Find where the given text appears and provide that cell's center as [X, Y] coordinate. 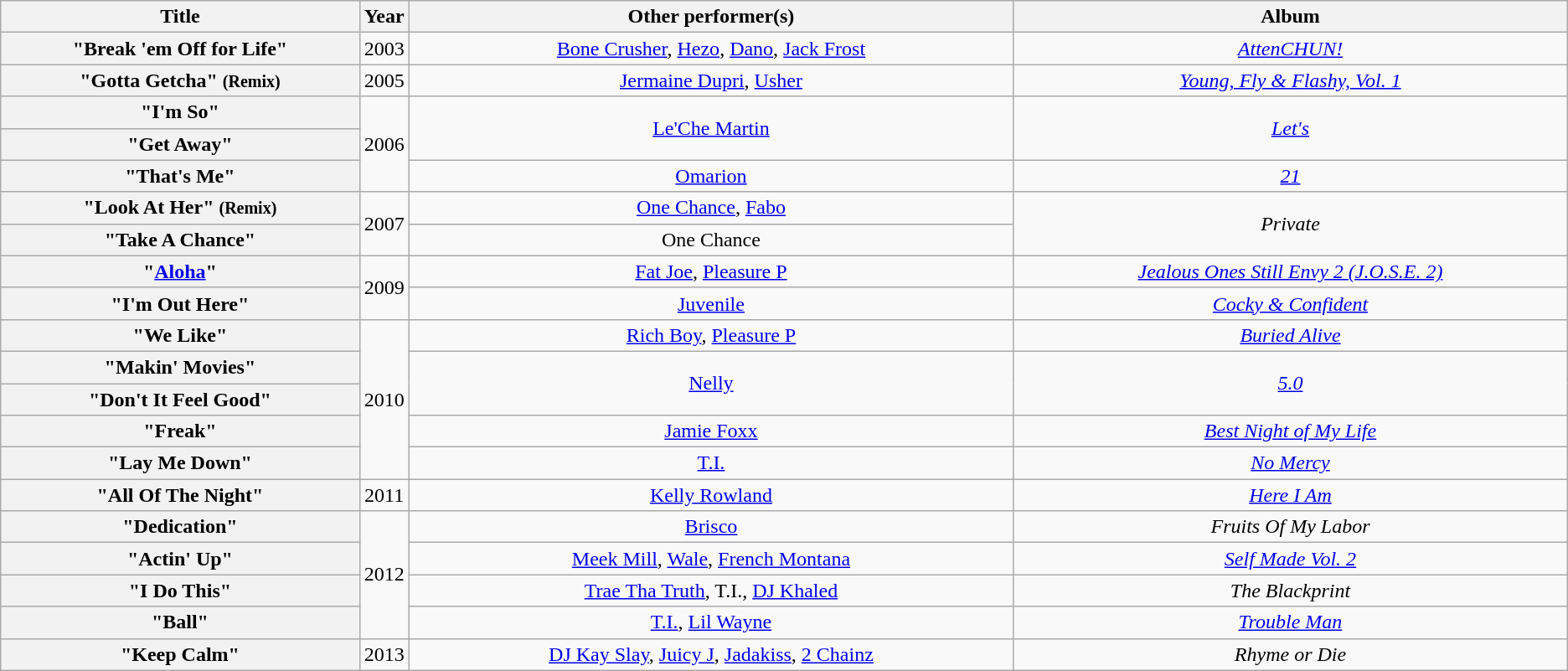
Buried Alive [1291, 335]
Omarion [711, 176]
21 [1291, 176]
Other performer(s) [711, 17]
Best Night of My Life [1291, 431]
2006 [384, 144]
One Chance [711, 240]
Young, Fly & Flashy, Vol. 1 [1291, 80]
"Keep Calm" [180, 654]
Jermaine Dupri, Usher [711, 80]
2009 [384, 287]
"All Of The Night" [180, 495]
5.0 [1291, 383]
AttenCHUN! [1291, 49]
Cocky & Confident [1291, 303]
"I'm So" [180, 112]
2011 [384, 495]
Jamie Foxx [711, 431]
"Actin' Up" [180, 559]
2013 [384, 654]
Year [384, 17]
T.I. [711, 463]
Here I Am [1291, 495]
"Makin' Movies" [180, 367]
"I Do This" [180, 591]
The Blackprint [1291, 591]
Kelly Rowland [711, 495]
Meek Mill, Wale, French Montana [711, 559]
"I'm Out Here" [180, 303]
Bone Crusher, Hezo, Dano, Jack Frost [711, 49]
2007 [384, 224]
Self Made Vol. 2 [1291, 559]
"Gotta Getcha" (Remix) [180, 80]
"Freak" [180, 431]
Trae Tha Truth, T.I., DJ Khaled [711, 591]
Fruits Of My Labor [1291, 527]
"We Like" [180, 335]
DJ Kay Slay, Juicy J, Jadakiss, 2 Chainz [711, 654]
"Take A Chance" [180, 240]
"Look At Her" (Remix) [180, 208]
Title [180, 17]
"Dedication" [180, 527]
Rhyme or Die [1291, 654]
Nelly [711, 383]
"Lay Me Down" [180, 463]
"Aloha" [180, 271]
"Ball" [180, 622]
Rich Boy, Pleasure P [711, 335]
"Get Away" [180, 144]
Album [1291, 17]
Trouble Man [1291, 622]
T.I., Lil Wayne [711, 622]
Le'Che Martin [711, 128]
2005 [384, 80]
2003 [384, 49]
Fat Joe, Pleasure P [711, 271]
Jealous Ones Still Envy 2 (J.O.S.E. 2) [1291, 271]
Juvenile [711, 303]
"Break 'em Off for Life" [180, 49]
"Don't It Feel Good" [180, 400]
No Mercy [1291, 463]
Brisco [711, 527]
2010 [384, 399]
"That's Me" [180, 176]
Let's [1291, 128]
Private [1291, 224]
One Chance, Fabo [711, 208]
2012 [384, 575]
